Determine the [x, y] coordinate at the center of the cell enclosing the given text.  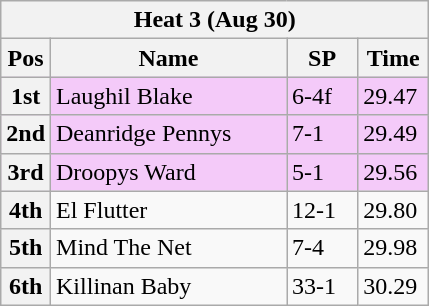
29.80 [394, 210]
5-1 [322, 172]
Killinan Baby [169, 286]
5th [26, 248]
Laughil Blake [169, 96]
Pos [26, 58]
6th [26, 286]
12-1 [322, 210]
29.98 [394, 248]
Droopys Ward [169, 172]
1st [26, 96]
29.56 [394, 172]
El Flutter [169, 210]
2nd [26, 134]
30.29 [394, 286]
3rd [26, 172]
7-4 [322, 248]
29.47 [394, 96]
Deanridge Pennys [169, 134]
29.49 [394, 134]
6-4f [322, 96]
Mind The Net [169, 248]
4th [26, 210]
Time [394, 58]
SP [322, 58]
Heat 3 (Aug 30) [215, 20]
Name [169, 58]
33-1 [322, 286]
7-1 [322, 134]
